Search for the cell housing the specified text and yield its (x, y) center coordinate. 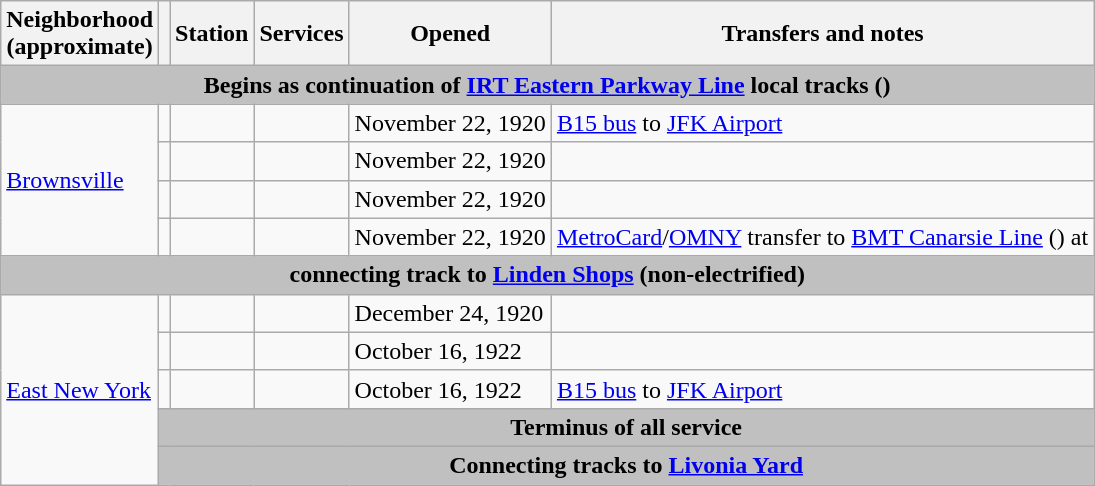
Brownsville (80, 180)
Neighborhood(approximate) (80, 34)
Connecting tracks to Livonia Yard (626, 465)
East New York (80, 389)
Station (212, 34)
Opened (450, 34)
Begins as continuation of IRT Eastern Parkway Line local tracks () (548, 85)
December 24, 1920 (450, 313)
Terminus of all service (626, 427)
MetroCard/OMNY transfer to BMT Canarsie Line () at (822, 237)
connecting track to Linden Shops (non-electrified) (548, 275)
Services (302, 34)
Transfers and notes (822, 34)
